From the cell containing the given text, extract its center point as [x, y] coordinate. 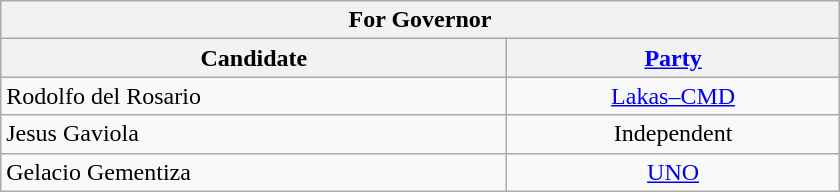
Rodolfo del Rosario [254, 96]
For Governor [420, 20]
UNO [673, 172]
Party [673, 58]
Jesus Gaviola [254, 134]
Independent [673, 134]
Lakas–CMD [673, 96]
Gelacio Gementiza [254, 172]
Candidate [254, 58]
